Locate the cell with the specified text and output its [x, y] center coordinate. 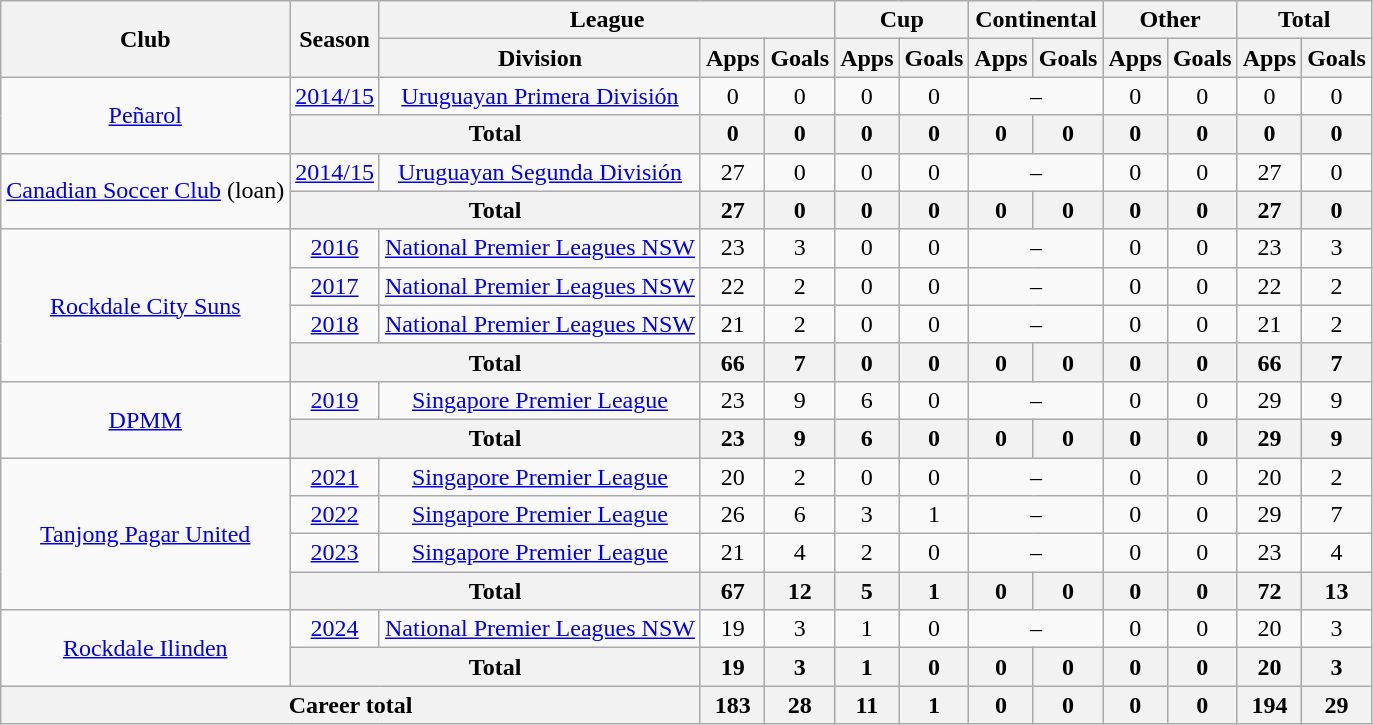
Division [540, 58]
Uruguayan Primera División [540, 96]
12 [800, 591]
26 [732, 515]
11 [867, 705]
194 [1269, 705]
Club [146, 39]
DPMM [146, 419]
28 [800, 705]
Canadian Soccer Club (loan) [146, 191]
2016 [335, 248]
Career total [351, 705]
League [606, 20]
2019 [335, 400]
Peñarol [146, 115]
183 [732, 705]
13 [1337, 591]
2022 [335, 515]
Season [335, 39]
Cup [902, 20]
Tanjong Pagar United [146, 534]
72 [1269, 591]
2018 [335, 324]
Rockdale Ilinden [146, 648]
Rockdale City Suns [146, 305]
2017 [335, 286]
Uruguayan Segunda División [540, 172]
2021 [335, 477]
2024 [335, 629]
Continental [1036, 20]
2023 [335, 553]
5 [867, 591]
67 [732, 591]
Other [1170, 20]
